Pinpoint the cell where the given text exists, returning its (x, y) midpoint coordinate. 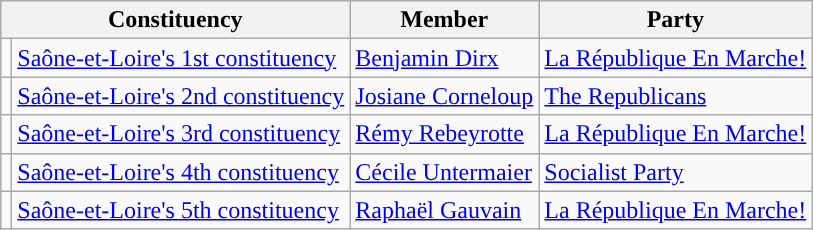
Party (676, 20)
Josiane Corneloup (444, 96)
Saône-et-Loire's 3rd constituency (181, 134)
Constituency (176, 20)
Saône-et-Loire's 5th constituency (181, 210)
The Republicans (676, 96)
Saône-et-Loire's 4th constituency (181, 172)
Rémy Rebeyrotte (444, 134)
Member (444, 20)
Benjamin Dirx (444, 58)
Socialist Party (676, 172)
Raphaël Gauvain (444, 210)
Cécile Untermaier (444, 172)
Saône-et-Loire's 1st constituency (181, 58)
Saône-et-Loire's 2nd constituency (181, 96)
